From the cell containing the given text, extract its center point as (x, y) coordinate. 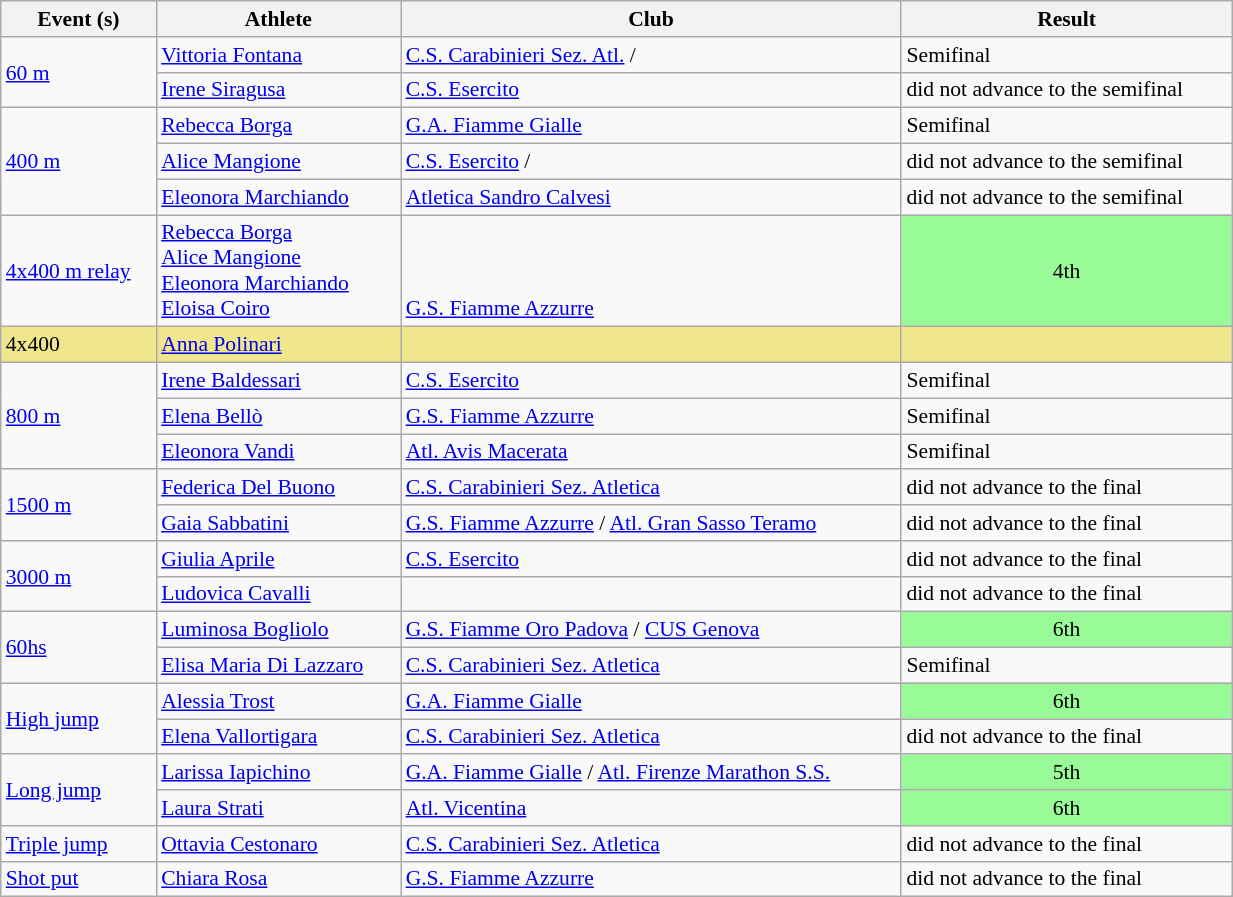
Anna Polinari (278, 345)
Larissa Iapichino (278, 773)
800 m (78, 416)
Event (s) (78, 19)
Gaia Sabbatini (278, 523)
400 m (78, 162)
C.S. Carabinieri Sez. Atl. / (652, 55)
Elena Vallortigara (278, 737)
Athlete (278, 19)
Vittoria Fontana (278, 55)
Luminosa Bogliolo (278, 630)
4x400 m relay (78, 271)
Club (652, 19)
60 m (78, 72)
Ludovica Cavalli (278, 594)
Eleonora Vandi (278, 452)
High jump (78, 718)
Alice Mangione (278, 162)
60hs (78, 648)
Long jump (78, 790)
Irene Baldessari (278, 381)
G.S. Fiamme Azzurre / Atl. Gran Sasso Teramo (652, 523)
Atl. Vicentina (652, 808)
C.S. Esercito / (652, 162)
G.S. Fiamme Oro Padova / CUS Genova (652, 630)
1500 m (78, 506)
Shot put (78, 879)
Chiara Rosa (278, 879)
Alessia Trost (278, 701)
Irene Siragusa (278, 90)
3000 m (78, 576)
5th (1066, 773)
Ottavia Cestonaro (278, 844)
Atl. Avis Macerata (652, 452)
Federica Del Buono (278, 488)
Elisa Maria Di Lazzaro (278, 666)
4x400 (78, 345)
Giulia Aprile (278, 559)
Rebecca BorgaAlice MangioneEleonora MarchiandoEloisa Coiro (278, 271)
Result (1066, 19)
Rebecca Borga (278, 126)
G.A. Fiamme Gialle / Atl. Firenze Marathon S.S. (652, 773)
Elena Bellò (278, 416)
4th (1066, 271)
Triple jump (78, 844)
Laura Strati (278, 808)
Eleonora Marchiando (278, 197)
Atletica Sandro Calvesi (652, 197)
